Provide the (X, Y) coordinate of the cell's center where the given text is located.  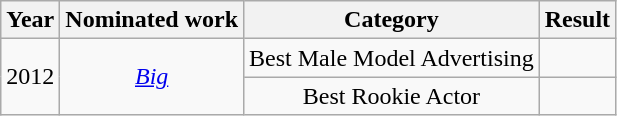
Category (392, 20)
Result (577, 20)
Year (30, 20)
Nominated work (152, 20)
Big (152, 77)
Best Male Model Advertising (392, 58)
2012 (30, 77)
Best Rookie Actor (392, 96)
